Output the (x, y) coordinate of the center of the cell containing the given text.  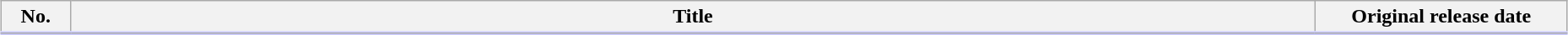
No. (35, 17)
Title (693, 17)
Original release date (1441, 17)
